Extract the (X, Y) coordinate from the center of the cell holding the provided text.  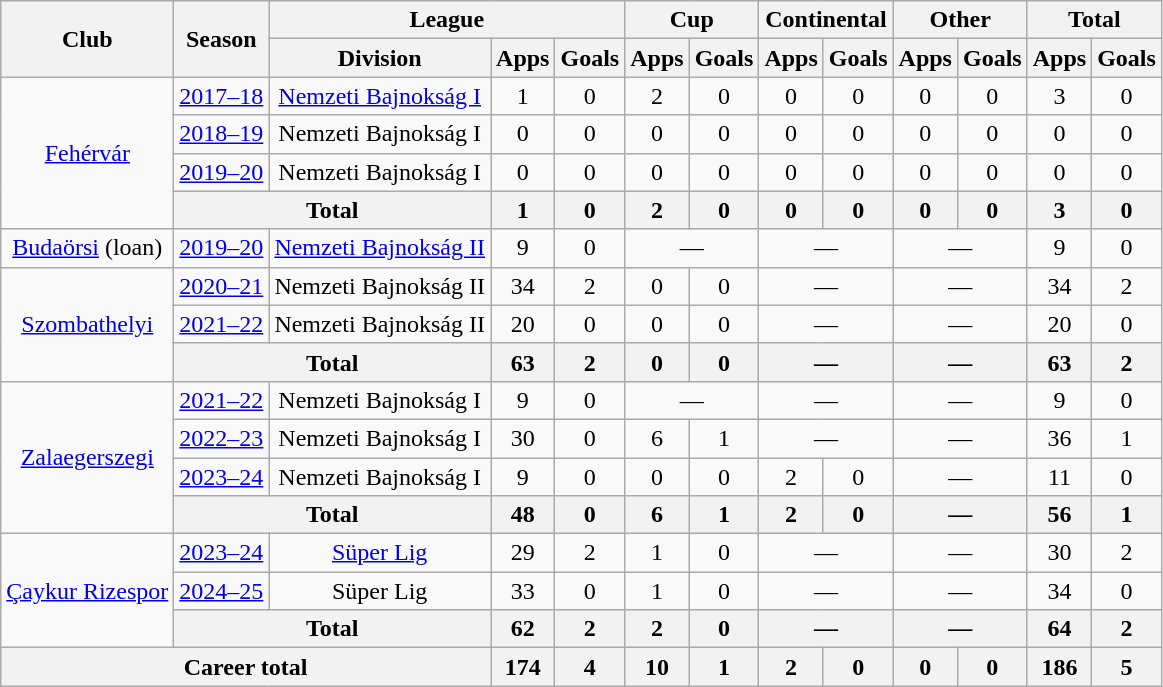
10 (657, 667)
2022–23 (222, 438)
Season (222, 39)
62 (523, 629)
4 (590, 667)
2018–19 (222, 134)
Continental (826, 20)
Çaykur Rizespor (88, 591)
Career total (246, 667)
Fehérvár (88, 153)
11 (1059, 477)
174 (523, 667)
2020–21 (222, 286)
36 (1059, 438)
2024–25 (222, 591)
Club (88, 39)
Division (380, 58)
Budaörsi (loan) (88, 248)
56 (1059, 515)
33 (523, 591)
2017–18 (222, 96)
Other (960, 20)
48 (523, 515)
64 (1059, 629)
Szombathelyi (88, 324)
Zalaegerszegi (88, 457)
29 (523, 553)
186 (1059, 667)
League (447, 20)
Cup (692, 20)
5 (1127, 667)
